Output the [X, Y] coordinate of the center of the cell containing the given text.  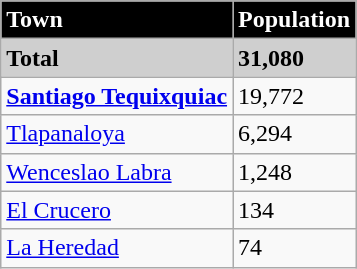
Population [294, 20]
La Heredad [117, 248]
19,772 [294, 96]
6,294 [294, 134]
134 [294, 210]
Town [117, 20]
Tlapanaloya [117, 134]
Total [117, 58]
El Crucero [117, 210]
1,248 [294, 172]
Wenceslao Labra [117, 172]
31,080 [294, 58]
74 [294, 248]
Santiago Tequixquiac [117, 96]
